Return the (x, y) coordinate for the center point of the cell that contains the specified text.  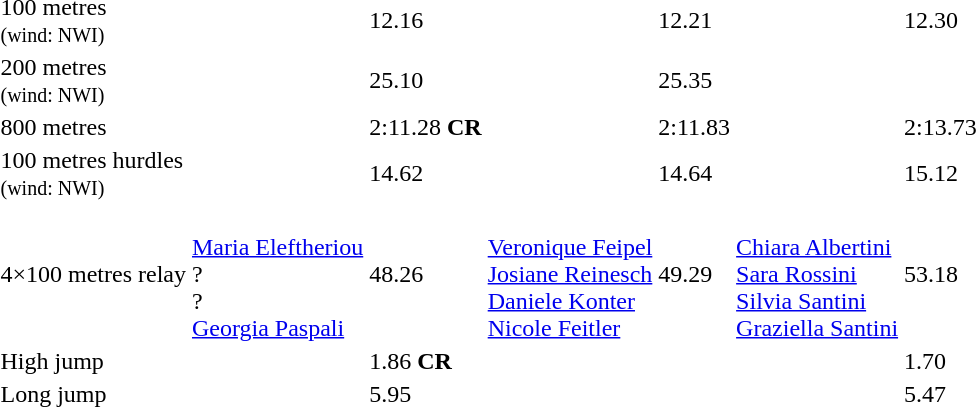
2:11.28 CR (426, 127)
49.29 (694, 274)
14.62 (426, 174)
25.35 (694, 80)
Chiara AlbertiniSara RossiniSilvia SantiniGraziella Santini (818, 274)
1.86 CR (426, 361)
2:11.83 (694, 127)
Veronique FeipelJosiane ReineschDaniele KonterNicole Feitler (570, 274)
14.64 (694, 174)
25.10 (426, 80)
Maria Eleftheriou??Georgia Paspali (277, 274)
48.26 (426, 274)
